Locate the cell with the specified text and output its [X, Y] center coordinate. 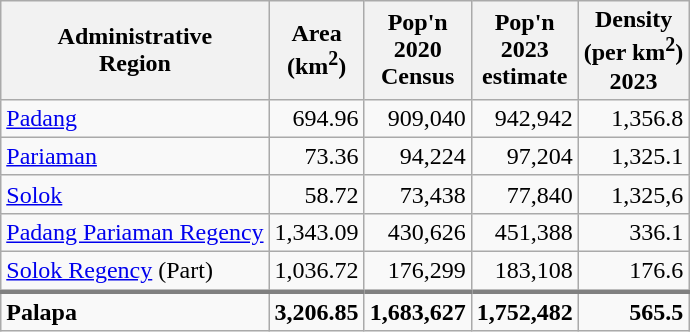
73,438 [418, 194]
694.96 [316, 118]
1,036.72 [316, 272]
AdministrativeRegion [135, 50]
97,204 [524, 156]
73.36 [316, 156]
Density(per km2)2023 [634, 50]
3,206.85 [316, 311]
Pariaman [135, 156]
176,299 [418, 272]
942,942 [524, 118]
Palapa [135, 311]
Area(km2) [316, 50]
451,388 [524, 232]
Pop'n2020Census [418, 50]
1,325,6 [634, 194]
336.1 [634, 232]
909,040 [418, 118]
1,356.8 [634, 118]
77,840 [524, 194]
58.72 [316, 194]
94,224 [418, 156]
Padang [135, 118]
Padang Pariaman Regency [135, 232]
565.5 [634, 311]
1,325.1 [634, 156]
1,343.09 [316, 232]
430,626 [418, 232]
183,108 [524, 272]
1,752,482 [524, 311]
1,683,627 [418, 311]
Pop'n2023estimate [524, 50]
Solok Regency (Part) [135, 272]
176.6 [634, 272]
Solok [135, 194]
